Scan for the cell matching the given text and deliver its (x, y) coordinate at center. 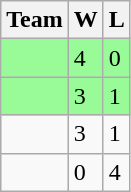
L (116, 20)
W (86, 20)
Team (35, 20)
